Locate the cell with the specified text and output its (X, Y) center coordinate. 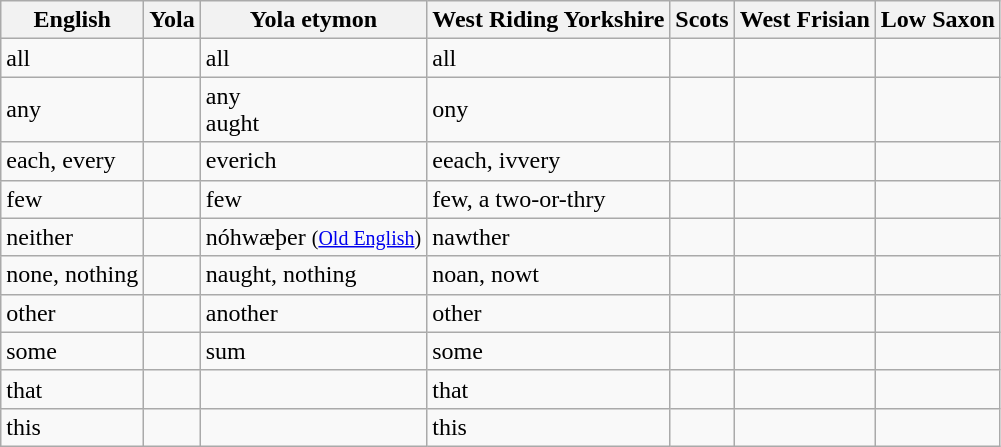
Yola (172, 20)
nawther (548, 237)
each, every (72, 161)
everich (313, 161)
none, nothing (72, 275)
Low Saxon (938, 20)
another (313, 313)
nóhwæþer (Old English) (313, 237)
few, a two-or-thry (548, 199)
neither (72, 237)
West Frisian (804, 20)
any (72, 110)
naught, nothing (313, 275)
English (72, 20)
Scots (702, 20)
ony (548, 110)
anyaught (313, 110)
West Riding Yorkshire (548, 20)
eeach, ivvery (548, 161)
Yola etymon (313, 20)
noan, nowt (548, 275)
sum (313, 351)
